Provide the [x, y] coordinate of the cell's center where the given text is located.  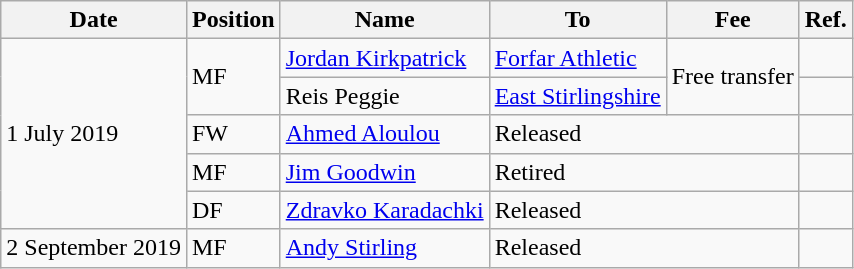
Free transfer [732, 77]
Name [384, 20]
Fee [732, 20]
Date [94, 20]
Ref. [826, 20]
1 July 2019 [94, 134]
Jordan Kirkpatrick [384, 58]
DF [233, 210]
FW [233, 134]
Forfar Athletic [578, 58]
Position [233, 20]
Ahmed Aloulou [384, 134]
Retired [644, 172]
2 September 2019 [94, 248]
Reis Peggie [384, 96]
East Stirlingshire [578, 96]
Zdravko Karadachki [384, 210]
Andy Stirling [384, 248]
To [578, 20]
Jim Goodwin [384, 172]
